Return (X, Y) of the center of cell containing provided text 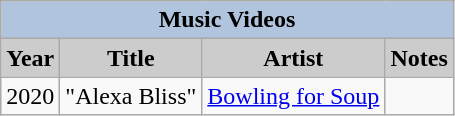
Title (131, 58)
Artist (294, 58)
"Alexa Bliss" (131, 96)
Notes (419, 58)
Music Videos (228, 20)
Year (30, 58)
Bowling for Soup (294, 96)
2020 (30, 96)
